Pinpoint the cell where the given text exists, returning its [x, y] midpoint coordinate. 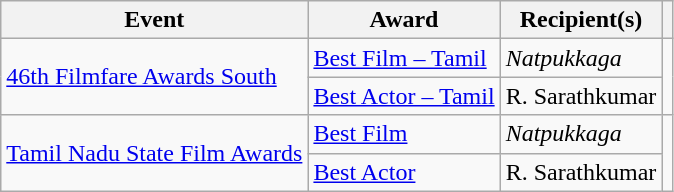
Tamil Nadu State Film Awards [154, 153]
Event [154, 20]
Best Film – Tamil [404, 58]
Best Film [404, 134]
Award [404, 20]
Best Actor – Tamil [404, 96]
Best Actor [404, 172]
46th Filmfare Awards South [154, 77]
Recipient(s) [581, 20]
